Extract the (X, Y) coordinate from the center of the cell holding the provided text.  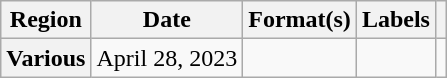
Labels (396, 20)
Format(s) (300, 20)
Various (46, 58)
April 28, 2023 (167, 58)
Date (167, 20)
Region (46, 20)
